For the text-containing cell, return its midpoint in [x, y] coordinate format. 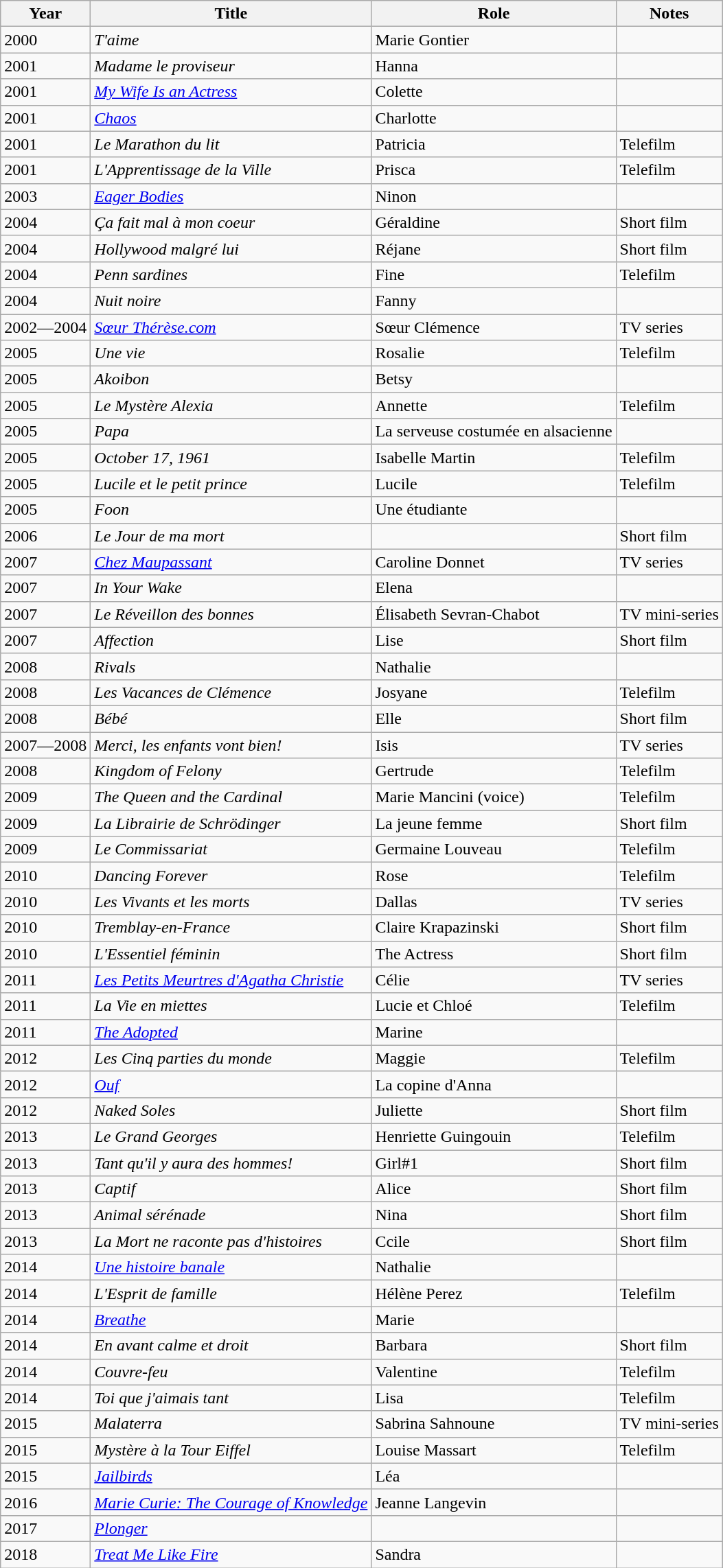
Notes [669, 14]
La copine d'Anna [494, 1084]
La jeune femme [494, 823]
Plonger [231, 1528]
Bébé [231, 718]
Les Cinq parties du monde [231, 1058]
L'Essentiel féminin [231, 954]
Sœur Thérèse.com [231, 327]
Naked Soles [231, 1110]
Josyane [494, 692]
Lisa [494, 1398]
Charlotte [494, 118]
Juliette [494, 1110]
Fine [494, 274]
Animal sérénade [231, 1215]
Rosalie [494, 353]
Une étudiante [494, 510]
Breathe [231, 1320]
Le Commissariat [231, 850]
The Queen and the Cardinal [231, 797]
Title [231, 14]
Barbara [494, 1346]
The Actress [494, 954]
Dallas [494, 902]
Patricia [494, 144]
Madame le proviseur [231, 66]
October 17, 1961 [231, 458]
Marie Curie: The Courage of Knowledge [231, 1502]
2007—2008 [45, 745]
Lucile [494, 484]
2006 [45, 536]
L'Esprit de famille [231, 1294]
Chaos [231, 118]
Une vie [231, 353]
Malaterra [231, 1424]
Elena [494, 588]
Marie Gontier [494, 40]
Fanny [494, 301]
Couvre-feu [231, 1372]
Dancing Forever [231, 876]
Le Mystère Alexia [231, 406]
Sabrina Sahnoune [494, 1424]
Gertrude [494, 771]
In Your Wake [231, 588]
Foon [231, 510]
Rivals [231, 666]
Merci, les enfants vont bien! [231, 745]
Marie [494, 1320]
Le Réveillon des bonnes [231, 614]
2000 [45, 40]
Girl#1 [494, 1163]
Papa [231, 432]
Le Grand Georges [231, 1136]
Akoibon [231, 379]
Kingdom of Felony [231, 771]
Claire Krapazinski [494, 928]
Ninon [494, 196]
Lucie et Chloé [494, 1006]
Célie [494, 980]
Treat Me Like Fire [231, 1554]
Year [45, 14]
2002—2004 [45, 327]
Les Petits Meurtres d'Agatha Christie [231, 980]
Hanna [494, 66]
La Librairie de Schrödinger [231, 823]
Role [494, 14]
Caroline Donnet [494, 562]
Réjane [494, 248]
Lucile et le petit prince [231, 484]
La serveuse costumée en alsacienne [494, 432]
Les Vivants et les morts [231, 902]
Ccile [494, 1241]
Le Jour de ma mort [231, 536]
Géraldine [494, 222]
Prisca [494, 170]
Toi que j'aimais tant [231, 1398]
Élisabeth Sevran-Chabot [494, 614]
Sandra [494, 1554]
Henriette Guingouin [494, 1136]
Lise [494, 640]
2018 [45, 1554]
My Wife Is an Actress [231, 92]
Ça fait mal à mon coeur [231, 222]
Jailbirds [231, 1476]
Annette [494, 406]
Le Marathon du lit [231, 144]
Louise Massart [494, 1450]
T'aime [231, 40]
Valentine [494, 1372]
Mystère à la Tour Eiffel [231, 1450]
The Adopted [231, 1032]
Marie Mancini (voice) [494, 797]
2017 [45, 1528]
Captif [231, 1189]
Ouf [231, 1084]
La Vie en miettes [231, 1006]
En avant calme et droit [231, 1346]
Tant qu'il y aura des hommes! [231, 1163]
2016 [45, 1502]
Les Vacances de Clémence [231, 692]
Isis [494, 745]
Elle [494, 718]
Isabelle Martin [494, 458]
Sœur Clémence [494, 327]
Colette [494, 92]
Tremblay-en-France [231, 928]
Marine [494, 1032]
Jeanne Langevin [494, 1502]
Une histoire banale [231, 1267]
Betsy [494, 379]
Maggie [494, 1058]
Germaine Louveau [494, 850]
Alice [494, 1189]
Léa [494, 1476]
Rose [494, 876]
Hollywood malgré lui [231, 248]
Affection [231, 640]
Nuit noire [231, 301]
Hélène Perez [494, 1294]
Nina [494, 1215]
Chez Maupassant [231, 562]
2003 [45, 196]
Penn sardines [231, 274]
L'Apprentissage de la Ville [231, 170]
Eager Bodies [231, 196]
La Mort ne raconte pas d'histoires [231, 1241]
